Provide the (X, Y) coordinate of the cell's center where the given text is located.  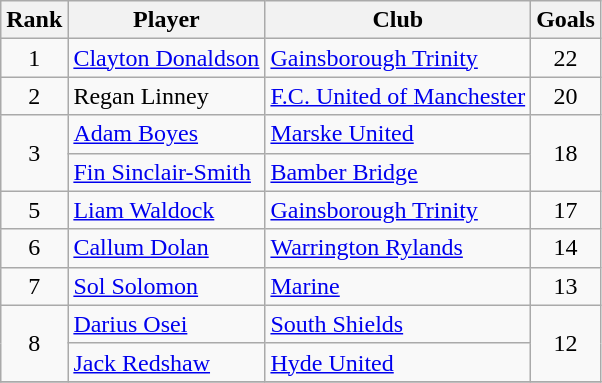
6 (34, 248)
Goals (566, 20)
F.C. United of Manchester (398, 96)
12 (566, 343)
Club (398, 20)
2 (34, 96)
Marske United (398, 134)
Liam Waldock (166, 210)
South Shields (398, 324)
Hyde United (398, 362)
Callum Dolan (166, 248)
13 (566, 286)
Marine (398, 286)
17 (566, 210)
Sol Solomon (166, 286)
Clayton Donaldson (166, 58)
8 (34, 343)
Jack Redshaw (166, 362)
Adam Boyes (166, 134)
7 (34, 286)
22 (566, 58)
Darius Osei (166, 324)
14 (566, 248)
5 (34, 210)
Rank (34, 20)
Fin Sinclair-Smith (166, 172)
18 (566, 153)
20 (566, 96)
Player (166, 20)
Regan Linney (166, 96)
Bamber Bridge (398, 172)
1 (34, 58)
3 (34, 153)
Warrington Rylands (398, 248)
